Capture the cell that displays the provided text and extract its [x, y] central coordinate. 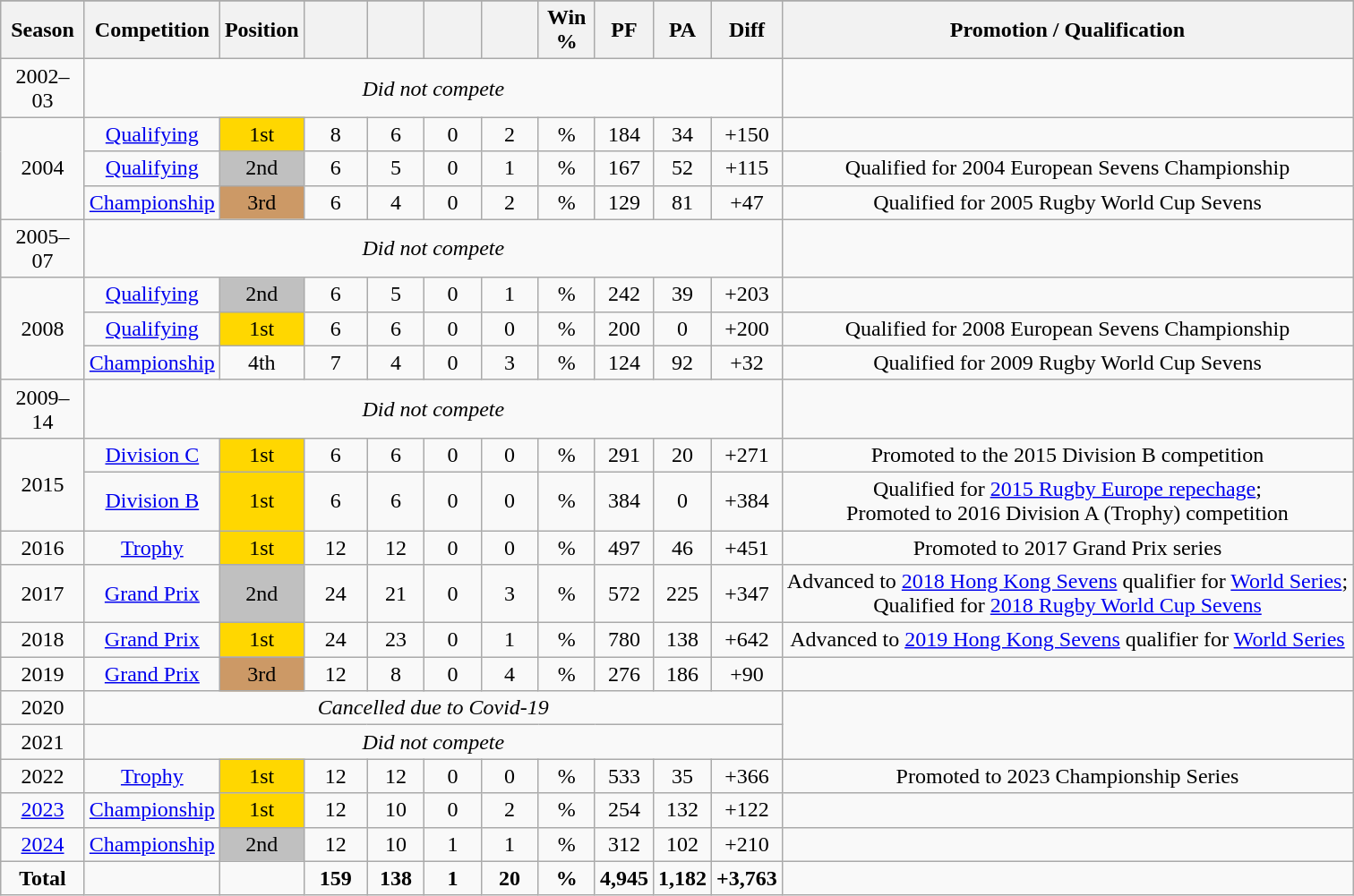
+366 [747, 776]
132 [682, 810]
Total [43, 878]
254 [623, 810]
Promoted to the 2015 Division B competition [1067, 455]
129 [623, 202]
+203 [747, 294]
225 [682, 594]
Qualified for 2008 European Sevens Championship [1067, 329]
21 [396, 594]
+122 [747, 810]
Division C [152, 455]
Win % [567, 30]
102 [682, 844]
124 [623, 363]
+90 [747, 674]
186 [682, 674]
+200 [747, 329]
Qualified for 2005 Rugby World Cup Sevens [1067, 202]
312 [623, 844]
39 [682, 294]
Season [43, 30]
572 [623, 594]
291 [623, 455]
4th [261, 363]
7 [335, 363]
Division B [152, 501]
Diff [747, 30]
35 [682, 776]
34 [682, 134]
+347 [747, 594]
2018 [43, 640]
+210 [747, 844]
92 [682, 363]
200 [623, 329]
2002–03 [43, 88]
2017 [43, 594]
242 [623, 294]
780 [623, 640]
2020 [43, 708]
46 [682, 547]
+3,763 [747, 878]
2015 [43, 483]
2022 [43, 776]
Competition [152, 30]
+115 [747, 168]
+150 [747, 134]
Promotion / Qualification [1067, 30]
2024 [43, 844]
52 [682, 168]
2009–14 [43, 408]
2021 [43, 742]
Promoted to 2017 Grand Prix series [1067, 547]
23 [396, 640]
2008 [43, 329]
Promoted to 2023 Championship Series [1067, 776]
Qualified for 2015 Rugby Europe repechage; Promoted to 2016 Division A (Trophy) competition [1067, 501]
Cancelled due to Covid-19 [433, 708]
384 [623, 501]
PF [623, 30]
159 [335, 878]
Advanced to 2019 Hong Kong Sevens qualifier for World Series [1067, 640]
+47 [747, 202]
81 [682, 202]
2019 [43, 674]
+271 [747, 455]
+32 [747, 363]
2023 [43, 810]
+451 [747, 547]
276 [623, 674]
+642 [747, 640]
497 [623, 547]
2016 [43, 547]
2004 [43, 168]
PA [682, 30]
Advanced to 2018 Hong Kong Sevens qualifier for World Series; Qualified for 2018 Rugby World Cup Sevens [1067, 594]
167 [623, 168]
184 [623, 134]
2005–07 [43, 249]
533 [623, 776]
1,182 [682, 878]
Qualified for 2009 Rugby World Cup Sevens [1067, 363]
Position [261, 30]
Qualified for 2004 European Sevens Championship [1067, 168]
4,945 [623, 878]
+384 [747, 501]
